Return the [X, Y] coordinate for the center point of the cell that contains the specified text.  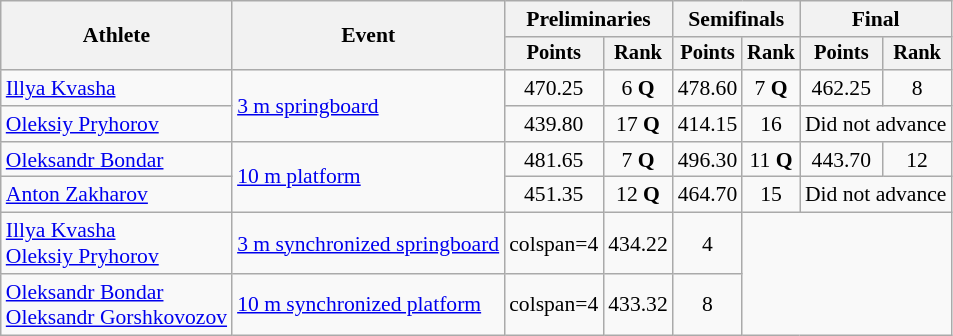
11 Q [771, 160]
439.80 [554, 124]
15 [771, 195]
443.70 [842, 160]
Anton Zakharov [116, 195]
433.32 [638, 304]
464.70 [708, 195]
Preliminaries [588, 19]
10 m synchronized platform [368, 304]
Illya KvashaOleksiy Pryhorov [116, 244]
Event [368, 36]
Semifinals [736, 19]
414.15 [708, 124]
Oleksandr Bondar [116, 160]
462.25 [842, 88]
Illya Kvasha [116, 88]
3 m synchronized springboard [368, 244]
6 Q [638, 88]
451.35 [554, 195]
Oleksandr BondarOleksandr Gorshkovozov [116, 304]
470.25 [554, 88]
Oleksiy Pryhorov [116, 124]
478.60 [708, 88]
Athlete [116, 36]
496.30 [708, 160]
12 [918, 160]
3 m springboard [368, 106]
481.65 [554, 160]
12 Q [638, 195]
Final [876, 19]
10 m platform [368, 178]
16 [771, 124]
4 [708, 244]
17 Q [638, 124]
434.22 [638, 244]
